Scan for the cell matching the given text and deliver its [x, y] coordinate at center. 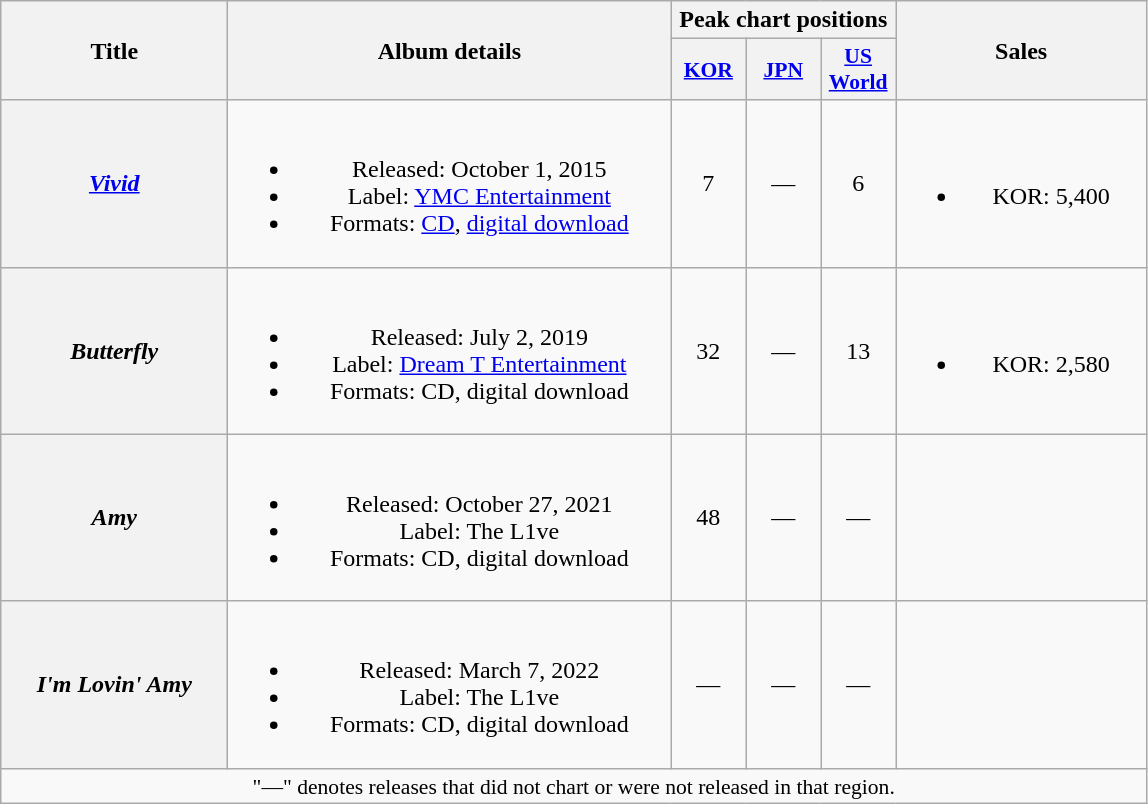
6 [858, 184]
Sales [1022, 50]
Released: March 7, 2022 Label: The L1veFormats: CD, digital download [450, 684]
JPN [784, 70]
KOR: 2,580 [1022, 350]
48 [708, 518]
32 [708, 350]
13 [858, 350]
Title [114, 50]
Album details [450, 50]
Butterfly [114, 350]
Peak chart positions [784, 20]
KOR [708, 70]
Released: July 2, 2019 Label: Dream T EntertainmentFormats: CD, digital download [450, 350]
Vivid [114, 184]
USWorld [858, 70]
7 [708, 184]
I'm Lovin' Amy [114, 684]
Released: October 27, 2021 Label: The L1veFormats: CD, digital download [450, 518]
KOR: 5,400 [1022, 184]
Released: October 1, 2015 Label: YMC EntertainmentFormats: CD, digital download [450, 184]
"—" denotes releases that did not chart or were not released in that region. [574, 786]
Amy [114, 518]
